Detect which cell encompasses the target text, then output its (x, y) center coordinate. 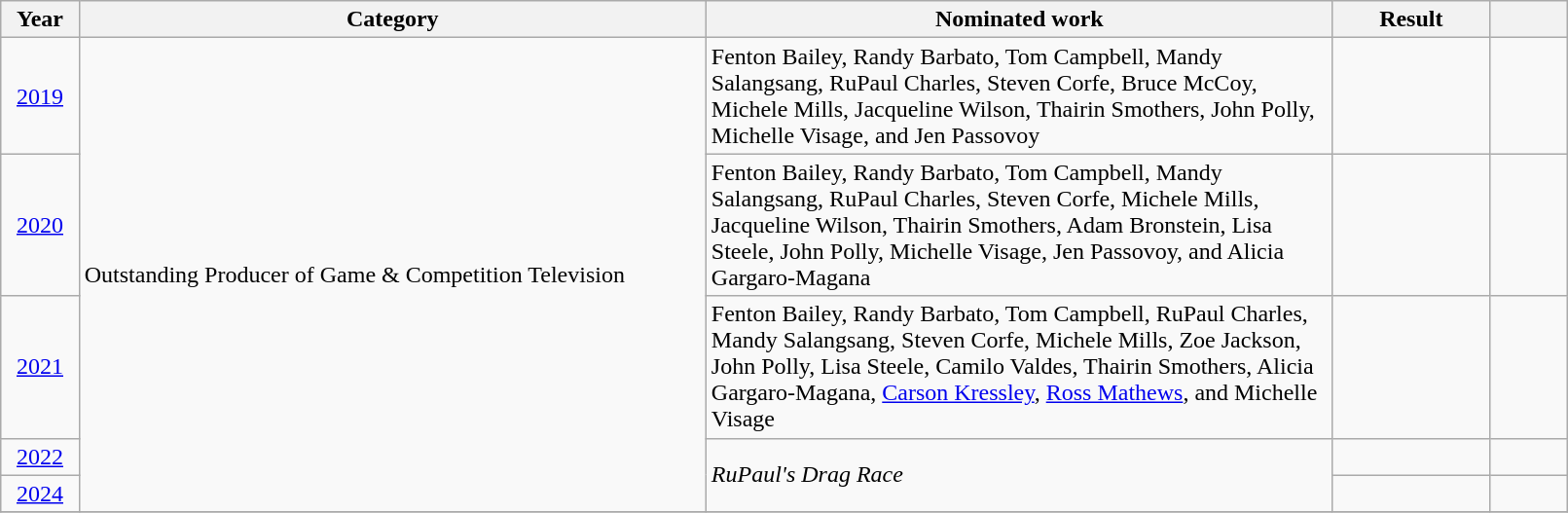
Category (392, 19)
2024 (40, 494)
RuPaul's Drag Race (1019, 475)
2021 (40, 367)
2019 (40, 95)
2020 (40, 225)
Result (1411, 19)
Year (40, 19)
Outstanding Producer of Game & Competition Television (392, 275)
Nominated work (1019, 19)
2022 (40, 457)
